Scan for the cell matching the given text and deliver its (X, Y) coordinate at center. 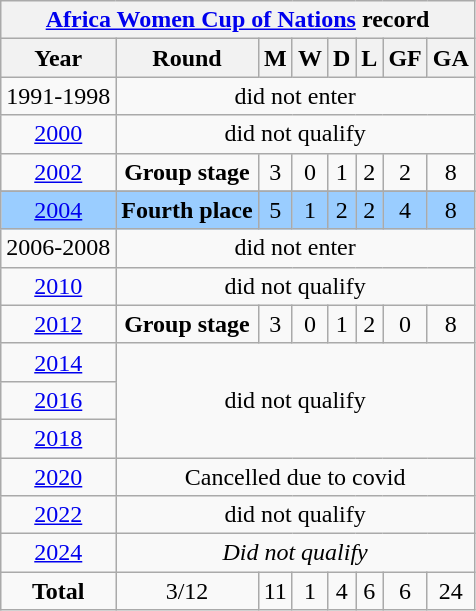
Total (58, 591)
3/12 (187, 591)
Did not qualify (296, 553)
L (370, 58)
2010 (58, 286)
2014 (58, 362)
2018 (58, 438)
Africa Women Cup of Nations record (238, 20)
D (341, 58)
2024 (58, 553)
2004 (58, 210)
1991-1998 (58, 96)
Cancelled due to covid (296, 477)
11 (275, 591)
W (310, 58)
Round (187, 58)
GA (450, 58)
Year (58, 58)
2000 (58, 134)
2006-2008 (58, 248)
2002 (58, 172)
5 (275, 210)
M (275, 58)
Fourth place (187, 210)
2020 (58, 477)
2022 (58, 515)
2016 (58, 400)
24 (450, 591)
2012 (58, 324)
GF (405, 58)
